Locate the cell with the specified text and output its [x, y] center coordinate. 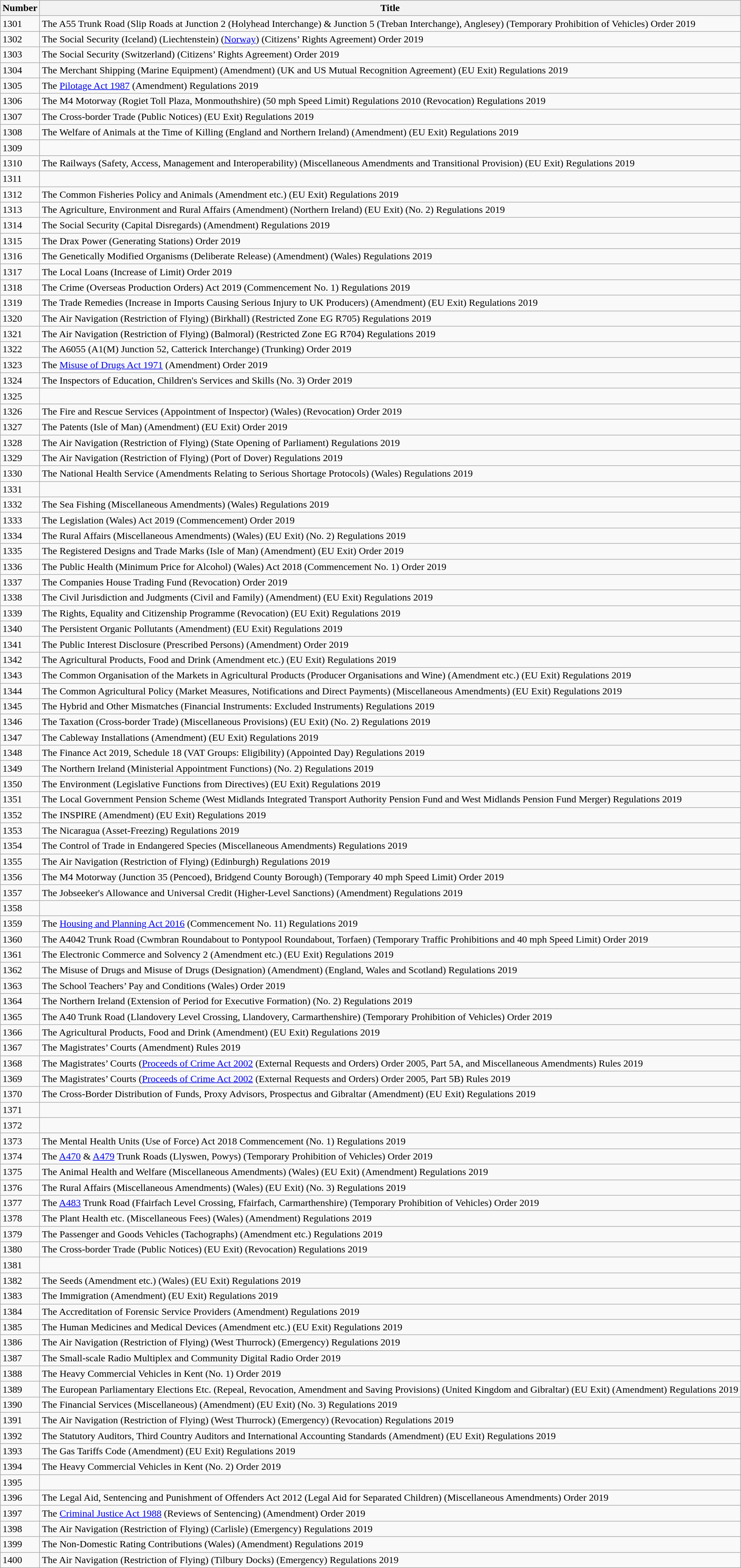
The Rights, Equality and Citizenship Programme (Revocation) (EU Exit) Regulations 2019 [390, 613]
1317 [20, 272]
The Patents (Isle of Man) (Amendment) (EU Exit) Order 2019 [390, 427]
The Legal Aid, Sentencing and Punishment of Offenders Act 2012 (Legal Aid for Separated Children) (Miscellaneous Amendments) Order 2019 [390, 1498]
1308 [20, 132]
1342 [20, 660]
1315 [20, 241]
The Common Agricultural Policy (Market Measures, Notifications and Direct Payments) (Miscellaneous Amendments) (EU Exit) Regulations 2019 [390, 691]
The Air Navigation (Restriction of Flying) (Edinburgh) Regulations 2019 [390, 861]
The Agricultural Products, Food and Drink (Amendment etc.) (EU Exit) Regulations 2019 [390, 660]
1393 [20, 1451]
1376 [20, 1188]
1382 [20, 1281]
The Air Navigation (Restriction of Flying) (State Opening of Parliament) Regulations 2019 [390, 442]
The Legislation (Wales) Act 2019 (Commencement) Order 2019 [390, 520]
The Rural Affairs (Miscellaneous Amendments) (Wales) (EU Exit) (No. 2) Regulations 2019 [390, 536]
The Human Medicines and Medical Devices (Amendment etc.) (EU Exit) Regulations 2019 [390, 1327]
The Housing and Planning Act 2016 (Commencement No. 11) Regulations 2019 [390, 923]
The Public Interest Disclosure (Prescribed Persons) (Amendment) Order 2019 [390, 644]
1390 [20, 1405]
1356 [20, 877]
The Genetically Modified Organisms (Deliberate Release) (Amendment) (Wales) Regulations 2019 [390, 256]
The Merchant Shipping (Marine Equipment) (Amendment) (UK and US Mutual Recognition Agreement) (EU Exit) Regulations 2019 [390, 70]
1400 [20, 1560]
The Local Loans (Increase of Limit) Order 2019 [390, 272]
1348 [20, 753]
The Drax Power (Generating Stations) Order 2019 [390, 241]
1343 [20, 675]
The Air Navigation (Restriction of Flying) (Tilbury Docks) (Emergency) Regulations 2019 [390, 1560]
The Air Navigation (Restriction of Flying) (Balmoral) (Restricted Zone EG R704) Regulations 2019 [390, 334]
1383 [20, 1296]
1321 [20, 334]
The A4042 Trunk Road (Cwmbran Roundabout to Pontypool Roundabout, Torfaen) (Temporary Traffic Prohibitions and 40 mph Speed Limit) Order 2019 [390, 939]
1346 [20, 722]
The Pilotage Act 1987 (Amendment) Regulations 2019 [390, 86]
The Cross-border Trade (Public Notices) (EU Exit) Regulations 2019 [390, 117]
The Criminal Justice Act 1988 (Reviews of Sentencing) (Amendment) Order 2019 [390, 1513]
1384 [20, 1312]
The Heavy Commercial Vehicles in Kent (No. 1) Order 2019 [390, 1374]
The Cross-Border Distribution of Funds, Proxy Advisors, Prospectus and Gibraltar (Amendment) (EU Exit) Regulations 2019 [390, 1094]
1355 [20, 861]
The Mental Health Units (Use of Force) Act 2018 Commencement (No. 1) Regulations 2019 [390, 1141]
The Air Navigation (Restriction of Flying) (Carlisle) (Emergency) Regulations 2019 [390, 1529]
The Agriculture, Environment and Rural Affairs (Amendment) (Northern Ireland) (EU Exit) (No. 2) Regulations 2019 [390, 210]
1331 [20, 489]
The Air Navigation (Restriction of Flying) (West Thurrock) (Emergency) (Revocation) Regulations 2019 [390, 1420]
1378 [20, 1219]
The Taxation (Cross-border Trade) (Miscellaneous Provisions) (EU Exit) (No. 2) Regulations 2019 [390, 722]
1337 [20, 582]
The Social Security (Capital Disregards) (Amendment) Regulations 2019 [390, 225]
1347 [20, 738]
1349 [20, 769]
The Common Organisation of the Markets in Agricultural Products (Producer Organisations and Wine) (Amendment etc.) (EU Exit) Regulations 2019 [390, 675]
1387 [20, 1358]
1352 [20, 815]
1332 [20, 505]
1341 [20, 644]
The Railways (Safety, Access, Management and Interoperability) (Miscellaneous Amendments and Transitional Provision) (EU Exit) Regulations 2019 [390, 163]
1304 [20, 70]
1392 [20, 1435]
1318 [20, 287]
1360 [20, 939]
1353 [20, 830]
1307 [20, 117]
1357 [20, 892]
1313 [20, 210]
1369 [20, 1079]
The Common Fisheries Policy and Animals (Amendment etc.) (EU Exit) Regulations 2019 [390, 194]
1399 [20, 1544]
The Agricultural Products, Food and Drink (Amendment) (EU Exit) Regulations 2019 [390, 1032]
The A470 & A479 Trunk Roads (Llyswen, Powys) (Temporary Prohibition of Vehicles) Order 2019 [390, 1156]
1312 [20, 194]
The Plant Health etc. (Miscellaneous Fees) (Wales) (Amendment) Regulations 2019 [390, 1219]
1319 [20, 303]
1365 [20, 1017]
1377 [20, 1203]
1375 [20, 1172]
The Statutory Auditors, Third Country Auditors and International Accounting Standards (Amendment) (EU Exit) Regulations 2019 [390, 1435]
The Heavy Commercial Vehicles in Kent (No. 2) Order 2019 [390, 1467]
The Northern Ireland (Ministerial Appointment Functions) (No. 2) Regulations 2019 [390, 769]
The Northern Ireland (Extension of Period for Executive Formation) (No. 2) Regulations 2019 [390, 1001]
1326 [20, 411]
The Inspectors of Education, Children's Services and Skills (No. 3) Order 2019 [390, 380]
The Registered Designs and Trade Marks (Isle of Man) (Amendment) (EU Exit) Order 2019 [390, 551]
The Nicaragua (Asset-Freezing) Regulations 2019 [390, 830]
1330 [20, 474]
1345 [20, 707]
1329 [20, 458]
1361 [20, 955]
The School Teachers’ Pay and Conditions (Wales) Order 2019 [390, 986]
The M4 Motorway (Rogiet Toll Plaza, Monmouthshire) (50 mph Speed Limit) Regulations 2010 (Revocation) Regulations 2019 [390, 101]
1366 [20, 1032]
The Animal Health and Welfare (Miscellaneous Amendments) (Wales) (EU Exit) (Amendment) Regulations 2019 [390, 1172]
1305 [20, 86]
The Magistrates’ Courts (Proceeds of Crime Act 2002 (External Requests and Orders) Order 2005, Part 5B) Rules 2019 [390, 1079]
1379 [20, 1234]
The National Health Service (Amendments Relating to Serious Shortage Protocols) (Wales) Regulations 2019 [390, 474]
Number [20, 8]
The Passenger and Goods Vehicles (Tachographs) (Amendment etc.) Regulations 2019 [390, 1234]
The INSPIRE (Amendment) (EU Exit) Regulations 2019 [390, 815]
The Social Security (Switzerland) (Citizens’ Rights Agreement) Order 2019 [390, 55]
The Gas Tariffs Code (Amendment) (EU Exit) Regulations 2019 [390, 1451]
1358 [20, 908]
1354 [20, 846]
The Air Navigation (Restriction of Flying) (Port of Dover) Regulations 2019 [390, 458]
The Cableway Installations (Amendment) (EU Exit) Regulations 2019 [390, 738]
The Welfare of Animals at the Time of Killing (England and Northern Ireland) (Amendment) (EU Exit) Regulations 2019 [390, 132]
1372 [20, 1125]
The M4 Motorway (Junction 35 (Pencoed), Bridgend County Borough) (Temporary 40 mph Speed Limit) Order 2019 [390, 877]
The Crime (Overseas Production Orders) Act 2019 (Commencement No. 1) Regulations 2019 [390, 287]
1351 [20, 799]
The Air Navigation (Restriction of Flying) (West Thurrock) (Emergency) Regulations 2019 [390, 1343]
1373 [20, 1141]
The Hybrid and Other Mismatches (Financial Instruments: Excluded Instruments) Regulations 2019 [390, 707]
The Trade Remedies (Increase in Imports Causing Serious Injury to UK Producers) (Amendment) (EU Exit) Regulations 2019 [390, 303]
The Sea Fishing (Miscellaneous Amendments) (Wales) Regulations 2019 [390, 505]
The Accreditation of Forensic Service Providers (Amendment) Regulations 2019 [390, 1312]
The Public Health (Minimum Price for Alcohol) (Wales) Act 2018 (Commencement No. 1) Order 2019 [390, 567]
1359 [20, 923]
The Environment (Legislative Functions from Directives) (EU Exit) Regulations 2019 [390, 784]
The Misuse of Drugs Act 1971 (Amendment) Order 2019 [390, 365]
1324 [20, 380]
The Financial Services (Miscellaneous) (Amendment) (EU Exit) (No. 3) Regulations 2019 [390, 1405]
1320 [20, 318]
The Small-scale Radio Multiplex and Community Digital Radio Order 2019 [390, 1358]
The A6055 (A1(M) Junction 52, Catterick Interchange) (Trunking) Order 2019 [390, 349]
1334 [20, 536]
1333 [20, 520]
The Electronic Commerce and Solvency 2 (Amendment etc.) (EU Exit) Regulations 2019 [390, 955]
1309 [20, 148]
1316 [20, 256]
The Magistrates’ Courts (Amendment) Rules 2019 [390, 1048]
The Cross-border Trade (Public Notices) (EU Exit) (Revocation) Regulations 2019 [390, 1250]
1381 [20, 1265]
The Immigration (Amendment) (EU Exit) Regulations 2019 [390, 1296]
The Control of Trade in Endangered Species (Miscellaneous Amendments) Regulations 2019 [390, 846]
1396 [20, 1498]
The Non-Domestic Rating Contributions (Wales) (Amendment) Regulations 2019 [390, 1544]
The Air Navigation (Restriction of Flying) (Birkhall) (Restricted Zone EG R705) Regulations 2019 [390, 318]
1350 [20, 784]
1339 [20, 613]
The A40 Trunk Road (Llandovery Level Crossing, Llandovery, Carmarthenshire) (Temporary Prohibition of Vehicles) Order 2019 [390, 1017]
1338 [20, 598]
1370 [20, 1094]
1395 [20, 1482]
The Misuse of Drugs and Misuse of Drugs (Designation) (Amendment) (England, Wales and Scotland) Regulations 2019 [390, 970]
1327 [20, 427]
1371 [20, 1110]
1322 [20, 349]
1310 [20, 163]
1367 [20, 1048]
1397 [20, 1513]
1344 [20, 691]
1328 [20, 442]
The Rural Affairs (Miscellaneous Amendments) (Wales) (EU Exit) (No. 3) Regulations 2019 [390, 1188]
1323 [20, 365]
1386 [20, 1343]
The Seeds (Amendment etc.) (Wales) (EU Exit) Regulations 2019 [390, 1281]
The Companies House Trading Fund (Revocation) Order 2019 [390, 582]
1364 [20, 1001]
The Magistrates’ Courts (Proceeds of Crime Act 2002 (External Requests and Orders) Order 2005, Part 5A, and Miscellaneous Amendments) Rules 2019 [390, 1063]
1314 [20, 225]
The Jobseeker's Allowance and Universal Credit (Higher-Level Sanctions) (Amendment) Regulations 2019 [390, 892]
1336 [20, 567]
The Finance Act 2019, Schedule 18 (VAT Groups: Eligibility) (Appointed Day) Regulations 2019 [390, 753]
1391 [20, 1420]
1388 [20, 1374]
1385 [20, 1327]
1301 [20, 24]
Title [390, 8]
1302 [20, 39]
1363 [20, 986]
1335 [20, 551]
The Social Security (Iceland) (Liechtenstein) (Norway) (Citizens’ Rights Agreement) Order 2019 [390, 39]
The Civil Jurisdiction and Judgments (Civil and Family) (Amendment) (EU Exit) Regulations 2019 [390, 598]
1380 [20, 1250]
1362 [20, 970]
1311 [20, 179]
1394 [20, 1467]
1325 [20, 396]
The A483 Trunk Road (Ffairfach Level Crossing, Ffairfach, Carmarthenshire) (Temporary Prohibition of Vehicles) Order 2019 [390, 1203]
1374 [20, 1156]
The Persistent Organic Pollutants (Amendment) (EU Exit) Regulations 2019 [390, 629]
1340 [20, 629]
1398 [20, 1529]
1303 [20, 55]
1306 [20, 101]
The Fire and Rescue Services (Appointment of Inspector) (Wales) (Revocation) Order 2019 [390, 411]
1389 [20, 1389]
1368 [20, 1063]
